Capture the cell that displays the provided text and extract its (X, Y) central coordinate. 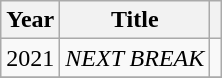
2021 (30, 58)
NEXT BREAK (135, 58)
Year (30, 20)
Title (135, 20)
